Scan for the cell matching the given text and deliver its (x, y) coordinate at center. 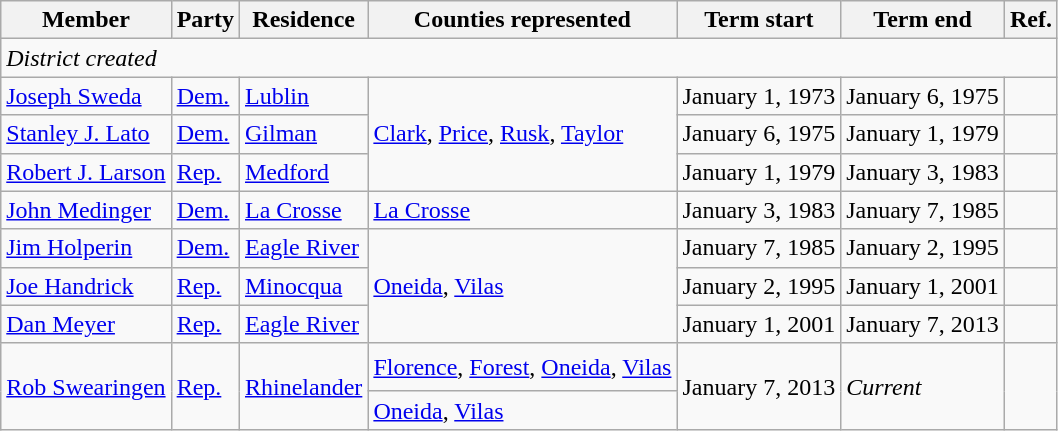
Clark, Price, Rusk, Taylor (522, 134)
Dan Meyer (86, 324)
District created (530, 58)
Joe Handrick (86, 286)
Minocqua (303, 286)
Stanley J. Lato (86, 134)
Member (86, 20)
Current (923, 386)
Rhinelander (303, 386)
Lublin (303, 96)
Florence, Forest, Oneida, Vilas (522, 367)
Rob Swearingen (86, 386)
Term end (923, 20)
Residence (303, 20)
Ref. (1030, 20)
John Medinger (86, 210)
Party (205, 20)
Medford (303, 172)
Term start (759, 20)
Joseph Sweda (86, 96)
Gilman (303, 134)
January 1, 1973 (759, 96)
Jim Holperin (86, 248)
Counties represented (522, 20)
Robert J. Larson (86, 172)
